Extract the [X, Y] coordinate from the center of the cell holding the provided text.  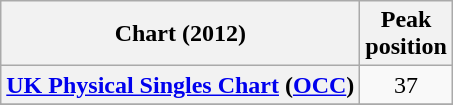
Chart (2012) [180, 34]
UK Physical Singles Chart (OCC) [180, 85]
Peakposition [406, 34]
37 [406, 85]
